Output the [x, y] coordinate of the center of the cell containing the given text.  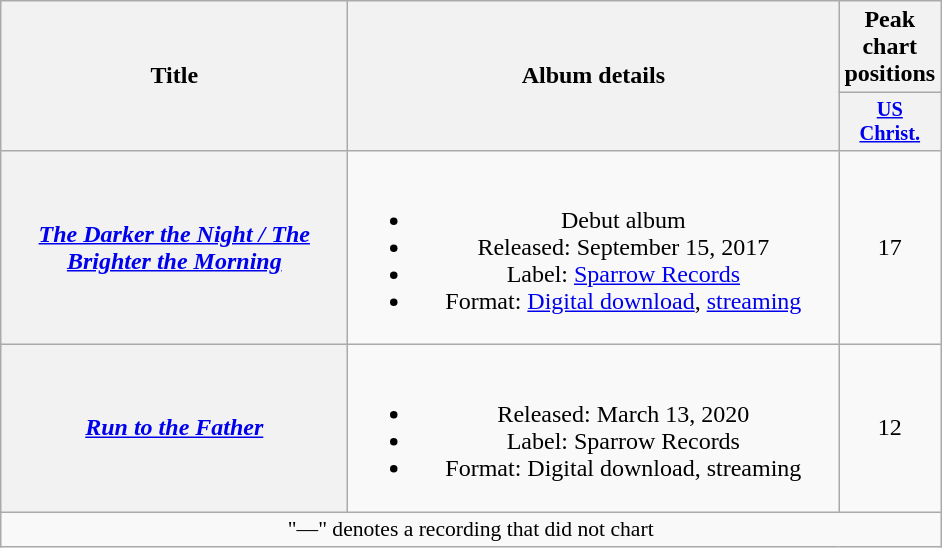
USChrist. [890, 122]
Released: March 13, 2020Label: Sparrow RecordsFormat: Digital download, streaming [594, 428]
"—" denotes a recording that did not chart [471, 530]
Run to the Father [174, 428]
Peak chart positions [890, 47]
Debut albumReleased: September 15, 2017Label: Sparrow RecordsFormat: Digital download, streaming [594, 247]
12 [890, 428]
The Darker the Night / The Brighter the Morning [174, 247]
17 [890, 247]
Title [174, 76]
Album details [594, 76]
